Pinpoint the cell where the given text exists, returning its (X, Y) midpoint coordinate. 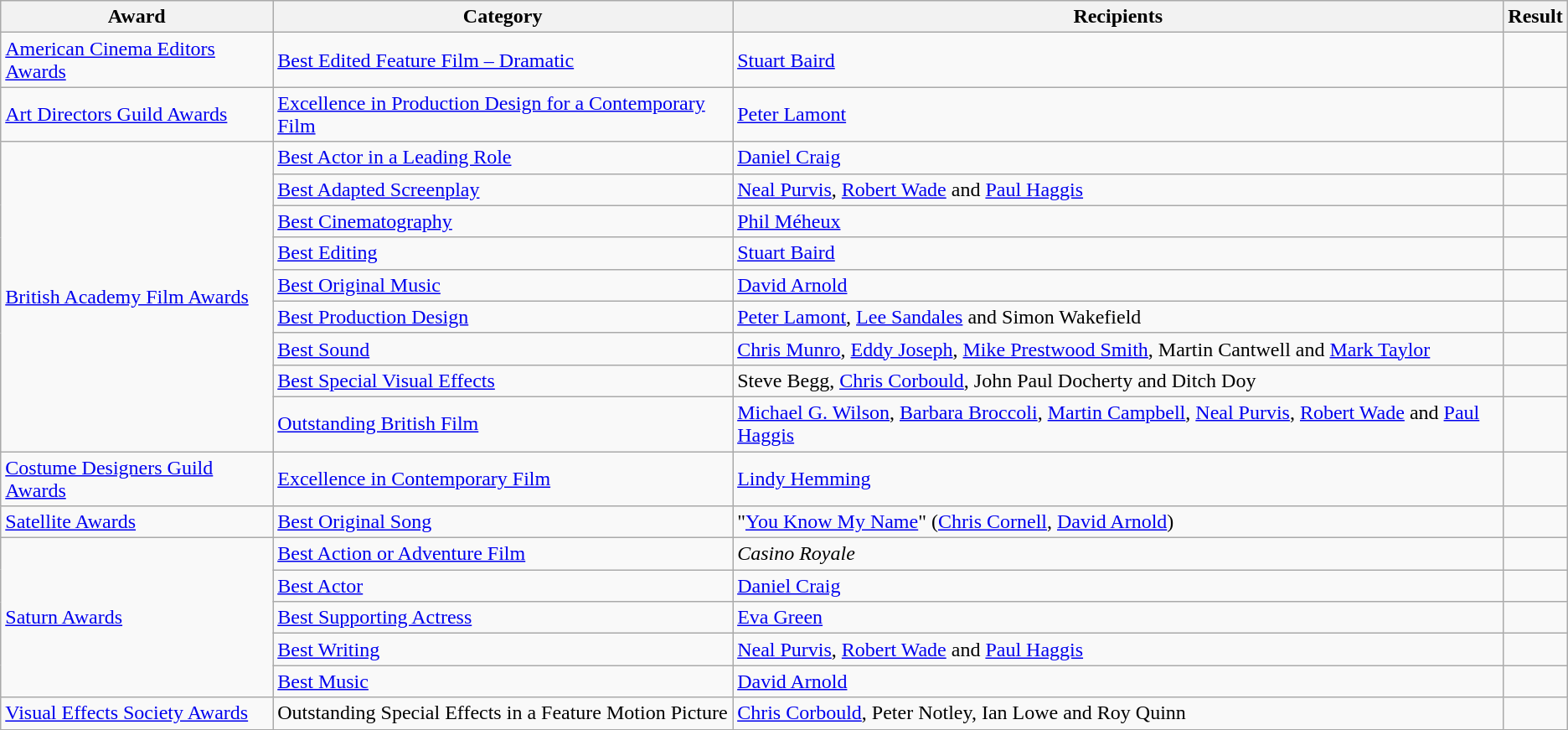
Best Action or Adventure Film (503, 554)
Best Original Song (503, 522)
British Academy Film Awards (137, 297)
Satellite Awards (137, 522)
Outstanding British Film (503, 424)
Phil Méheux (1118, 221)
Saturn Awards (137, 618)
Best Sound (503, 349)
Best Supporting Actress (503, 618)
Best Special Visual Effects (503, 381)
Recipients (1118, 17)
Excellence in Production Design for a Contemporary Film (503, 114)
Best Edited Feature Film – Dramatic (503, 60)
Michael G. Wilson, Barbara Broccoli, Martin Campbell, Neal Purvis, Robert Wade and Paul Haggis (1118, 424)
Best Adapted Screenplay (503, 189)
Art Directors Guild Awards (137, 114)
Steve Begg, Chris Corbould, John Paul Docherty and Ditch Doy (1118, 381)
Casino Royale (1118, 554)
Peter Lamont, Lee Sandales and Simon Wakefield (1118, 317)
Best Production Design (503, 317)
Award (137, 17)
Costume Designers Guild Awards (137, 478)
Excellence in Contemporary Film (503, 478)
Best Writing (503, 650)
Best Actor (503, 586)
Best Cinematography (503, 221)
Eva Green (1118, 618)
Best Music (503, 681)
Chris Corbould, Peter Notley, Ian Lowe and Roy Quinn (1118, 713)
Best Editing (503, 253)
American Cinema Editors Awards (137, 60)
Visual Effects Society Awards (137, 713)
Best Actor in a Leading Role (503, 158)
Result (1535, 17)
Outstanding Special Effects in a Feature Motion Picture (503, 713)
Peter Lamont (1118, 114)
Best Original Music (503, 285)
Chris Munro, Eddy Joseph, Mike Prestwood Smith, Martin Cantwell and Mark Taylor (1118, 349)
Lindy Hemming (1118, 478)
"You Know My Name" (Chris Cornell, David Arnold) (1118, 522)
Category (503, 17)
